Provide the (X, Y) coordinate of the cell's center where the given text is located.  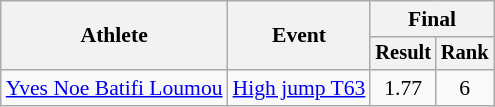
Event (300, 36)
Rank (465, 54)
Final (432, 19)
Result (403, 54)
1.77 (403, 88)
Athlete (114, 36)
6 (465, 88)
Yves Noe Batifi Loumou (114, 88)
High jump T63 (300, 88)
